Capture the cell that displays the provided text and extract its [x, y] central coordinate. 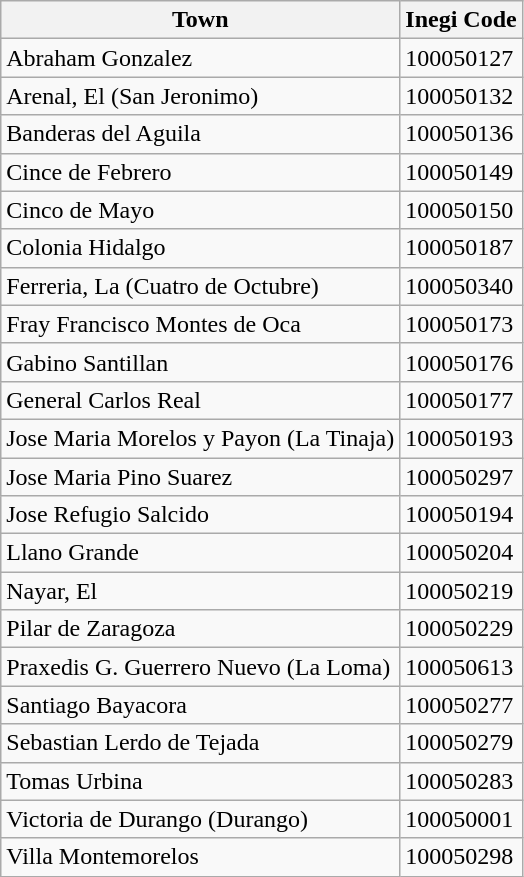
100050298 [461, 857]
100050277 [461, 705]
Santiago Bayacora [200, 705]
100050136 [461, 134]
100050001 [461, 819]
Fray Francisco Montes de Oca [200, 324]
Gabino Santillan [200, 362]
100050219 [461, 591]
100050229 [461, 629]
Colonia Hidalgo [200, 248]
100050127 [461, 58]
Abraham Gonzalez [200, 58]
Llano Grande [200, 553]
Nayar, El [200, 591]
Ferreria, La (Cuatro de Octubre) [200, 286]
100050204 [461, 553]
100050194 [461, 515]
Victoria de Durango (Durango) [200, 819]
Jose Maria Morelos y Payon (La Tinaja) [200, 438]
Jose Maria Pino Suarez [200, 477]
Cinco de Mayo [200, 210]
Tomas Urbina [200, 781]
100050297 [461, 477]
100050177 [461, 400]
Sebastian Lerdo de Tejada [200, 743]
100050193 [461, 438]
100050149 [461, 172]
Villa Montemorelos [200, 857]
100050173 [461, 324]
Cince de Febrero [200, 172]
100050613 [461, 667]
100050283 [461, 781]
100050150 [461, 210]
Town [200, 20]
Praxedis G. Guerrero Nuevo (La Loma) [200, 667]
General Carlos Real [200, 400]
100050132 [461, 96]
100050187 [461, 248]
Jose Refugio Salcido [200, 515]
100050176 [461, 362]
Inegi Code [461, 20]
100050279 [461, 743]
100050340 [461, 286]
Pilar de Zaragoza [200, 629]
Arenal, El (San Jeronimo) [200, 96]
Banderas del Aguila [200, 134]
